For the text-containing cell, return its midpoint in (x, y) coordinate format. 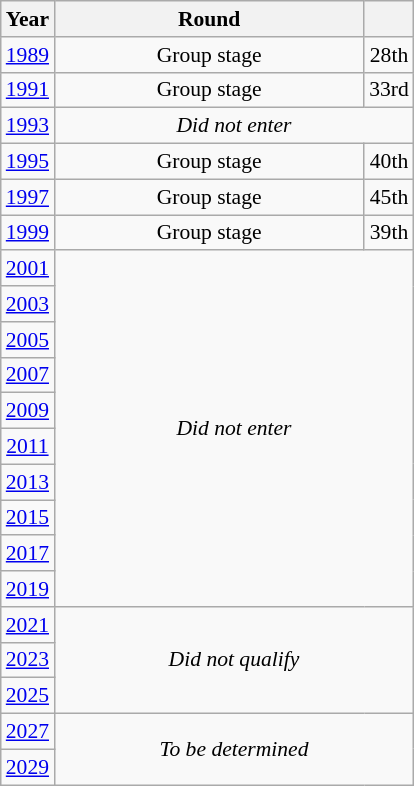
2015 (28, 518)
1995 (28, 162)
2027 (28, 732)
40th (389, 162)
39th (389, 233)
33rd (389, 90)
1989 (28, 55)
Did not qualify (234, 660)
2019 (28, 589)
2001 (28, 269)
2013 (28, 482)
1999 (28, 233)
Round (209, 19)
Year (28, 19)
1993 (28, 126)
2005 (28, 340)
2029 (28, 767)
2023 (28, 660)
To be determined (234, 750)
1991 (28, 90)
2017 (28, 554)
2021 (28, 625)
28th (389, 55)
2003 (28, 304)
2007 (28, 375)
2025 (28, 696)
2009 (28, 411)
2011 (28, 447)
1997 (28, 197)
45th (389, 197)
